Determine the [X, Y] coordinate at the center of the cell enclosing the given text.  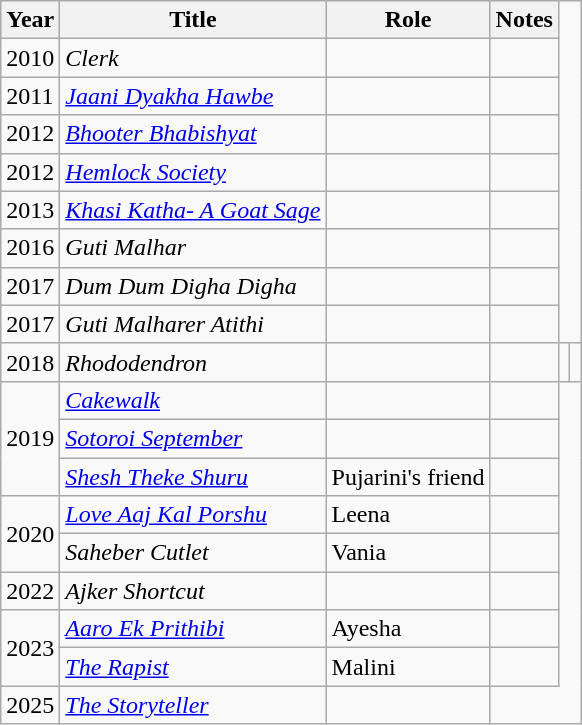
Notes [524, 20]
2022 [30, 591]
Title [193, 20]
Khasi Katha- A Goat Sage [193, 210]
Shesh Theke Shuru [193, 477]
Love Aaj Kal Porshu [193, 515]
2020 [30, 534]
2013 [30, 210]
The Storyteller [193, 705]
Clerk [193, 58]
Aaro Ek Prithibi [193, 629]
2016 [30, 248]
Leena [408, 515]
Role [408, 20]
2010 [30, 58]
Hemlock Society [193, 172]
Bhooter Bhabishyat [193, 134]
Vania [408, 553]
Pujarini's friend [408, 477]
2019 [30, 438]
2018 [30, 362]
Dum Dum Digha Digha [193, 286]
Year [30, 20]
Ajker Shortcut [193, 591]
The Rapist [193, 667]
2023 [30, 648]
Guti Malharer Atithi [193, 324]
Malini [408, 667]
Jaani Dyakha Hawbe [193, 96]
Rhododendron [193, 362]
Saheber Cutlet [193, 553]
Ayesha [408, 629]
2011 [30, 96]
Guti Malhar [193, 248]
Sotoroi September [193, 438]
Cakewalk [193, 400]
2025 [30, 705]
